Locate the cell with the specified text and output its (x, y) center coordinate. 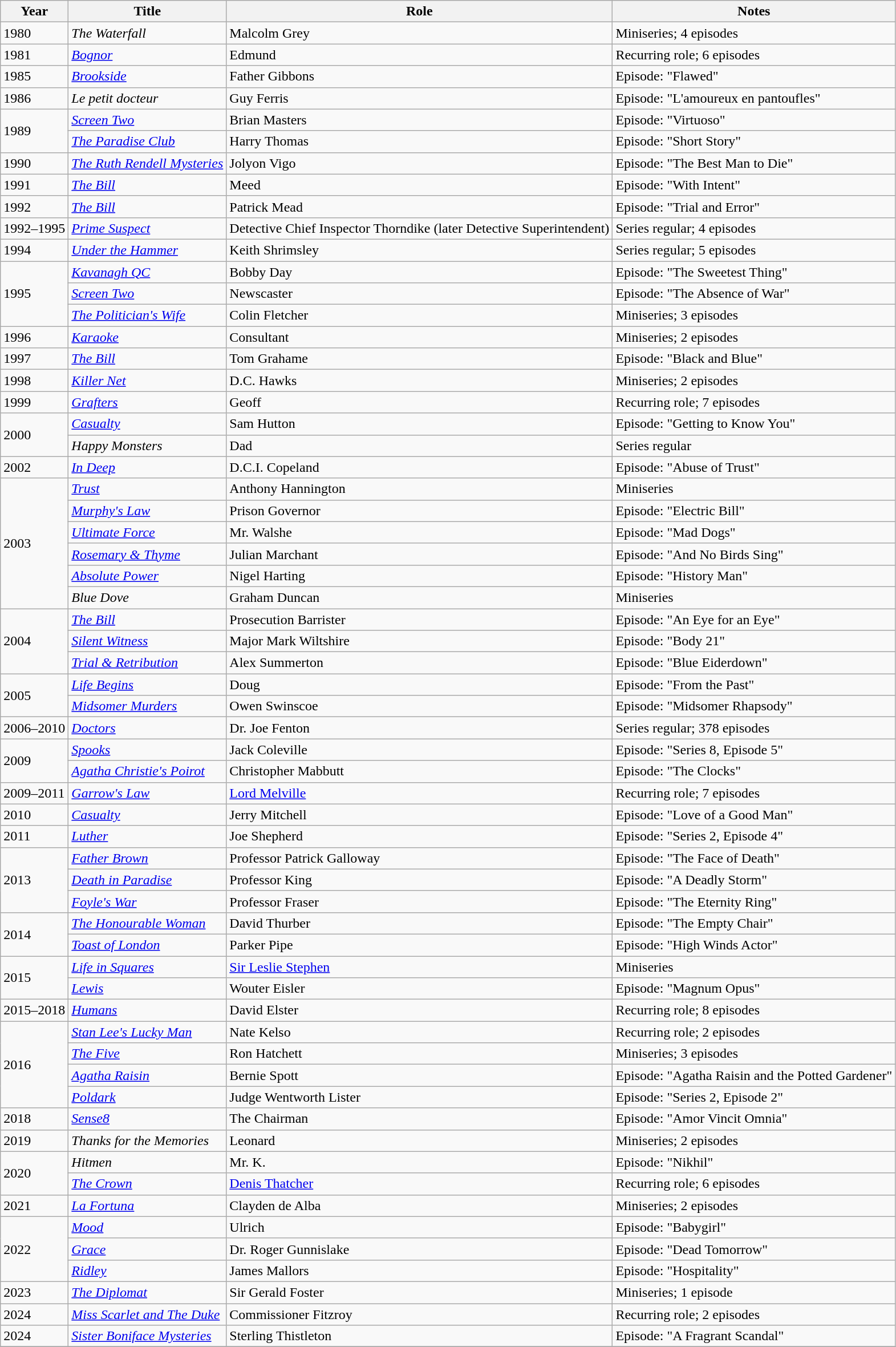
1995 (34, 294)
Professor Fraser (420, 901)
Brian Masters (420, 120)
Stan Lee's Lucky Man (147, 1032)
Hitmen (147, 1162)
Joe Shepherd (420, 836)
Series regular; 4 episodes (754, 228)
In Deep (147, 467)
Episode: "With Intent" (754, 185)
Episode: "Amor Vincit Omnia" (754, 1119)
Ron Hatchett (420, 1054)
Silent Witness (147, 641)
Episode: "The Empty Chair" (754, 923)
Episode: "Midsomer Rhapsody" (754, 706)
Episode: "Series 2, Episode 2" (754, 1097)
Episode: "The Face of Death" (754, 858)
1986 (34, 98)
Year (34, 11)
1992–1995 (34, 228)
Anthony Hannington (420, 489)
Episode: "Abuse of Trust" (754, 467)
Le petit docteur (147, 98)
1998 (34, 381)
1981 (34, 55)
Ultimate Force (147, 532)
Episode: "Getting to Know You" (754, 424)
Episode: "Series 2, Episode 4" (754, 836)
2006–2010 (34, 728)
Kavanagh QC (147, 272)
Wouter Eisler (420, 989)
Patrick Mead (420, 207)
Brookside (147, 76)
The Diplomat (147, 1292)
Episode: "The Clocks" (754, 771)
Prison Governor (420, 511)
2014 (34, 934)
Episode: "The Eternity Ring" (754, 901)
Colin Fletcher (420, 315)
Mood (147, 1227)
Episode: "The Best Man to Die" (754, 163)
Episode: "Series 8, Episode 5" (754, 750)
D.C.I. Copeland (420, 467)
Mr. Walshe (420, 532)
Dr. Joe Fenton (420, 728)
Episode: "Agatha Raisin and the Potted Gardener" (754, 1075)
Luther (147, 836)
2020 (34, 1173)
Sense8 (147, 1119)
2000 (34, 435)
Thanks for the Memories (147, 1140)
Ridley (147, 1271)
Lewis (147, 989)
Bobby Day (420, 272)
Episode: "A Deadly Storm" (754, 880)
2022 (34, 1249)
Jolyon Vigo (420, 163)
1997 (34, 359)
Malcolm Grey (420, 33)
Dr. Roger Gunnislake (420, 1249)
2016 (34, 1065)
Episode: "Virtuoso" (754, 120)
Episode: "L'amoureux en pantoufles" (754, 98)
The Five (147, 1054)
The Ruth Rendell Mysteries (147, 163)
Life in Squares (147, 967)
Detective Chief Inspector Thorndike (later Detective Superintendent) (420, 228)
Happy Monsters (147, 446)
1999 (34, 402)
2009–2011 (34, 793)
Sister Boniface Mysteries (147, 1336)
Agatha Raisin (147, 1075)
Blue Dove (147, 597)
Ulrich (420, 1227)
Mr. K. (420, 1162)
Bernie Spott (420, 1075)
Bognor (147, 55)
Midsomer Murders (147, 706)
Owen Swinscoe (420, 706)
Episode: "Magnum Opus" (754, 989)
Episode: "An Eye for an Eye" (754, 619)
2015 (34, 978)
Agatha Christie's Poirot (147, 771)
Sir Leslie Stephen (420, 967)
Episode: "Mad Dogs" (754, 532)
Edmund (420, 55)
Miss Scarlet and The Duke (147, 1314)
Episode: "Body 21" (754, 641)
Notes (754, 11)
2013 (34, 880)
The Honourable Woman (147, 923)
Poldark (147, 1097)
Graham Duncan (420, 597)
The Paradise Club (147, 141)
Episode: "History Man" (754, 576)
Jack Coleville (420, 750)
2005 (34, 695)
Dad (420, 446)
Death in Paradise (147, 880)
Father Brown (147, 858)
Geoff (420, 402)
Title (147, 11)
Garrow's Law (147, 793)
Prime Suspect (147, 228)
D.C. Hawks (420, 381)
Trust (147, 489)
Episode: "Dead Tomorrow" (754, 1249)
Humans (147, 1010)
Episode: "Black and Blue" (754, 359)
Meed (420, 185)
Episode: "Electric Bill" (754, 511)
Role (420, 11)
2009 (34, 761)
Foyle's War (147, 901)
Professor Patrick Galloway (420, 858)
The Waterfall (147, 33)
Under the Hammer (147, 250)
Episode: "High Winds Actor" (754, 945)
Nate Kelso (420, 1032)
Guy Ferris (420, 98)
David Thurber (420, 923)
Doctors (147, 728)
Episode: "Nikhil" (754, 1162)
2002 (34, 467)
Karaoke (147, 337)
David Elster (420, 1010)
Christopher Mabbutt (420, 771)
Episode: "From the Past" (754, 685)
2004 (34, 641)
2011 (34, 836)
Clayden de Alba (420, 1206)
Denis Thatcher (420, 1184)
Tom Grahame (420, 359)
2010 (34, 815)
2018 (34, 1119)
Sam Hutton (420, 424)
Series regular; 378 episodes (754, 728)
The Politician's Wife (147, 315)
Sir Gerald Foster (420, 1292)
Episode: "And No Birds Sing" (754, 554)
1996 (34, 337)
1991 (34, 185)
Leonard (420, 1140)
Major Mark Wiltshire (420, 641)
Episode: "Babygirl" (754, 1227)
Episode: "Blue Eiderdown" (754, 663)
Episode: "Love of a Good Man" (754, 815)
1994 (34, 250)
Life Begins (147, 685)
Rosemary & Thyme (147, 554)
Episode: "A Fragrant Scandal" (754, 1336)
Episode: "Trial and Error" (754, 207)
The Crown (147, 1184)
Episode: "Hospitality" (754, 1271)
Judge Wentworth Lister (420, 1097)
Doug (420, 685)
Series regular; 5 episodes (754, 250)
1989 (34, 131)
1990 (34, 163)
Series regular (754, 446)
1992 (34, 207)
Episode: "Flawed" (754, 76)
Julian Marchant (420, 554)
Grafters (147, 402)
Keith Shrimsley (420, 250)
Alex Summerton (420, 663)
Consultant (420, 337)
La Fortuna (147, 1206)
Father Gibbons (420, 76)
Recurring role; 8 episodes (754, 1010)
Lord Melville (420, 793)
2015–2018 (34, 1010)
Jerry Mitchell (420, 815)
Professor King (420, 880)
1980 (34, 33)
Commissioner Fitzroy (420, 1314)
2003 (34, 543)
Harry Thomas (420, 141)
James Mallors (420, 1271)
Spooks (147, 750)
Absolute Power (147, 576)
Nigel Harting (420, 576)
Episode: "Short Story" (754, 141)
The Chairman (420, 1119)
Miniseries; 1 episode (754, 1292)
Episode: "The Sweetest Thing" (754, 272)
Prosecution Barrister (420, 619)
Sterling Thistleton (420, 1336)
Episode: "The Absence of War" (754, 294)
Grace (147, 1249)
2021 (34, 1206)
Murphy's Law (147, 511)
Trial & Retribution (147, 663)
1985 (34, 76)
2019 (34, 1140)
Miniseries; 4 episodes (754, 33)
Newscaster (420, 294)
2023 (34, 1292)
Parker Pipe (420, 945)
Toast of London (147, 945)
Killer Net (147, 381)
